Return [X, Y] of the center of cell containing provided text 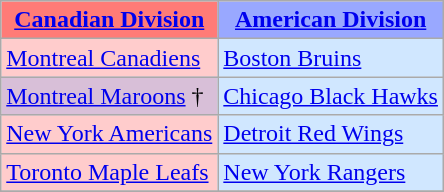
Montreal Canadiens [110, 58]
Detroit Red Wings [331, 134]
Toronto Maple Leafs [110, 172]
Montreal Maroons † [110, 96]
Boston Bruins [331, 58]
American Division [331, 20]
Canadian Division [110, 20]
New York Rangers [331, 172]
New York Americans [110, 134]
Chicago Black Hawks [331, 96]
